Extract the [x, y] coordinate from the center of the cell holding the provided text.  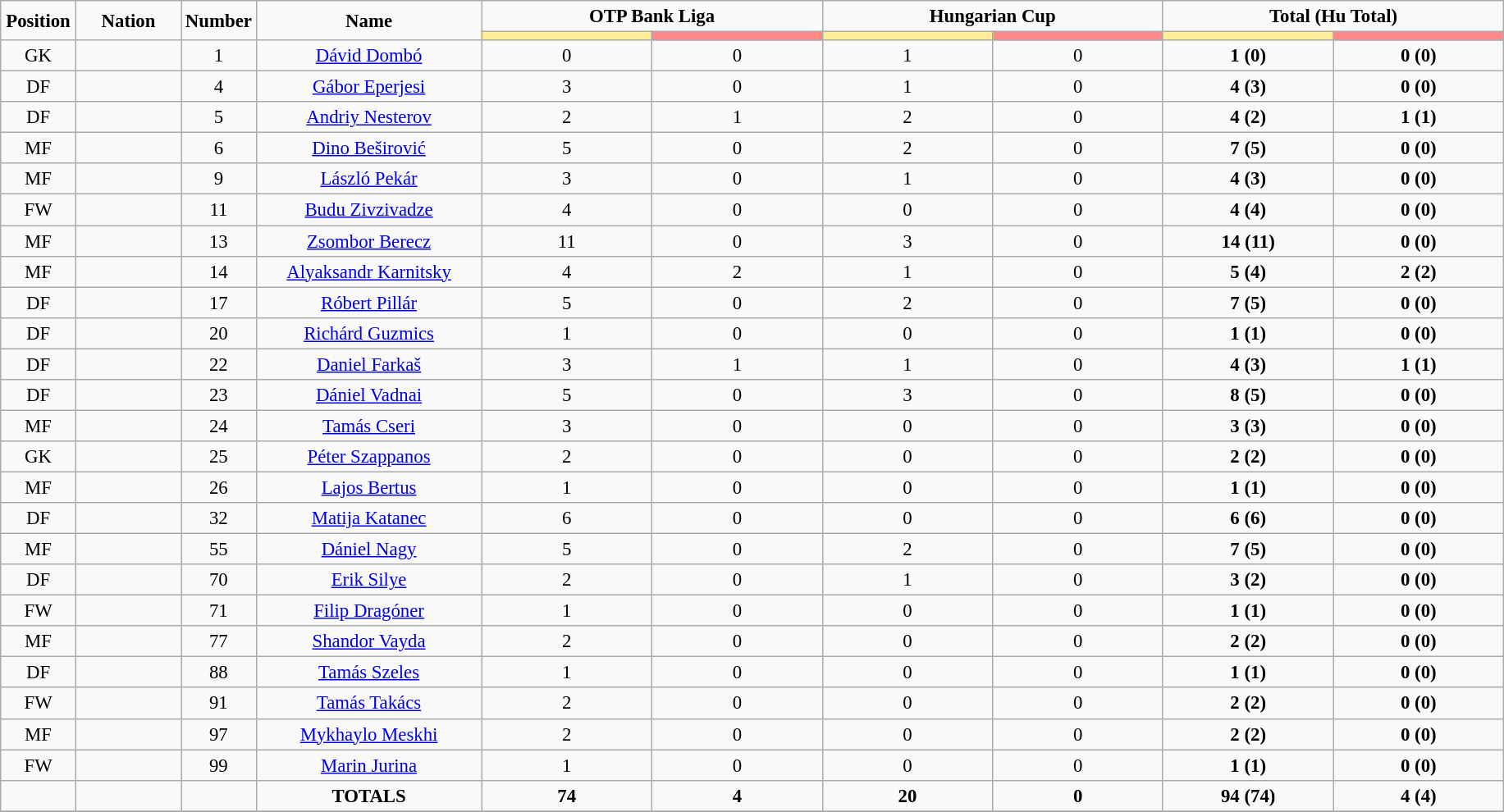
13 [219, 241]
Péter Szappanos [369, 457]
Filip Dragóner [369, 611]
1 (0) [1248, 56]
6 (6) [1248, 518]
Matija Katanec [369, 518]
77 [219, 641]
Dino Beširović [369, 148]
3 (2) [1248, 580]
Erik Silye [369, 580]
Position [39, 21]
22 [219, 364]
Name [369, 21]
91 [219, 704]
99 [219, 765]
TOTALS [369, 796]
14 [219, 271]
Dániel Vadnai [369, 395]
Nation [128, 21]
Zsombor Berecz [369, 241]
OTP Bank Liga [651, 16]
4 (2) [1248, 117]
Richárd Guzmics [369, 333]
23 [219, 395]
94 (74) [1248, 796]
Daniel Farkaš [369, 364]
Dávid Dombó [369, 56]
Marin Jurina [369, 765]
Tamás Szeles [369, 673]
71 [219, 611]
Budu Zivzivadze [369, 210]
Total (Hu Total) [1333, 16]
Hungarian Cup [993, 16]
Shandor Vayda [369, 641]
5 (4) [1248, 271]
8 (5) [1248, 395]
Dániel Nagy [369, 550]
Number [219, 21]
Gábor Eperjesi [369, 87]
3 (3) [1248, 426]
70 [219, 580]
17 [219, 303]
74 [567, 796]
88 [219, 673]
32 [219, 518]
24 [219, 426]
Mykhaylo Meskhi [369, 734]
9 [219, 180]
97 [219, 734]
Tamás Takács [369, 704]
Alyaksandr Karnitsky [369, 271]
25 [219, 457]
Tamás Cseri [369, 426]
Róbert Pillár [369, 303]
26 [219, 487]
László Pekár [369, 180]
Lajos Bertus [369, 487]
14 (11) [1248, 241]
55 [219, 550]
Andriy Nesterov [369, 117]
